From the cell containing the given text, extract its center point as [X, Y] coordinate. 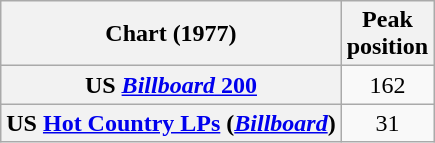
US Hot Country LPs (Billboard) [171, 123]
Chart (1977) [171, 34]
US Billboard 200 [171, 85]
162 [387, 85]
31 [387, 123]
Peakposition [387, 34]
